Find where the given text appears and provide that cell's center as (x, y) coordinate. 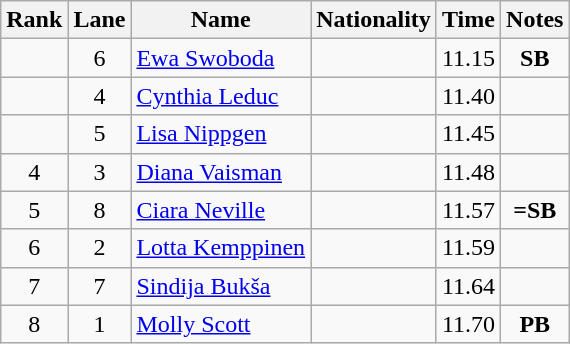
1 (100, 324)
SB (535, 58)
Time (468, 20)
Name (221, 20)
=SB (535, 210)
11.48 (468, 172)
11.64 (468, 286)
11.45 (468, 134)
Ewa Swoboda (221, 58)
11.15 (468, 58)
11.70 (468, 324)
Molly Scott (221, 324)
Cynthia Leduc (221, 96)
11.40 (468, 96)
Lotta Kemppinen (221, 248)
Lane (100, 20)
11.59 (468, 248)
Lisa Nippgen (221, 134)
Rank (34, 20)
Diana Vaisman (221, 172)
Ciara Neville (221, 210)
Sindija Bukša (221, 286)
Notes (535, 20)
PB (535, 324)
2 (100, 248)
11.57 (468, 210)
3 (100, 172)
Nationality (374, 20)
